Capture the cell that displays the provided text and extract its (x, y) central coordinate. 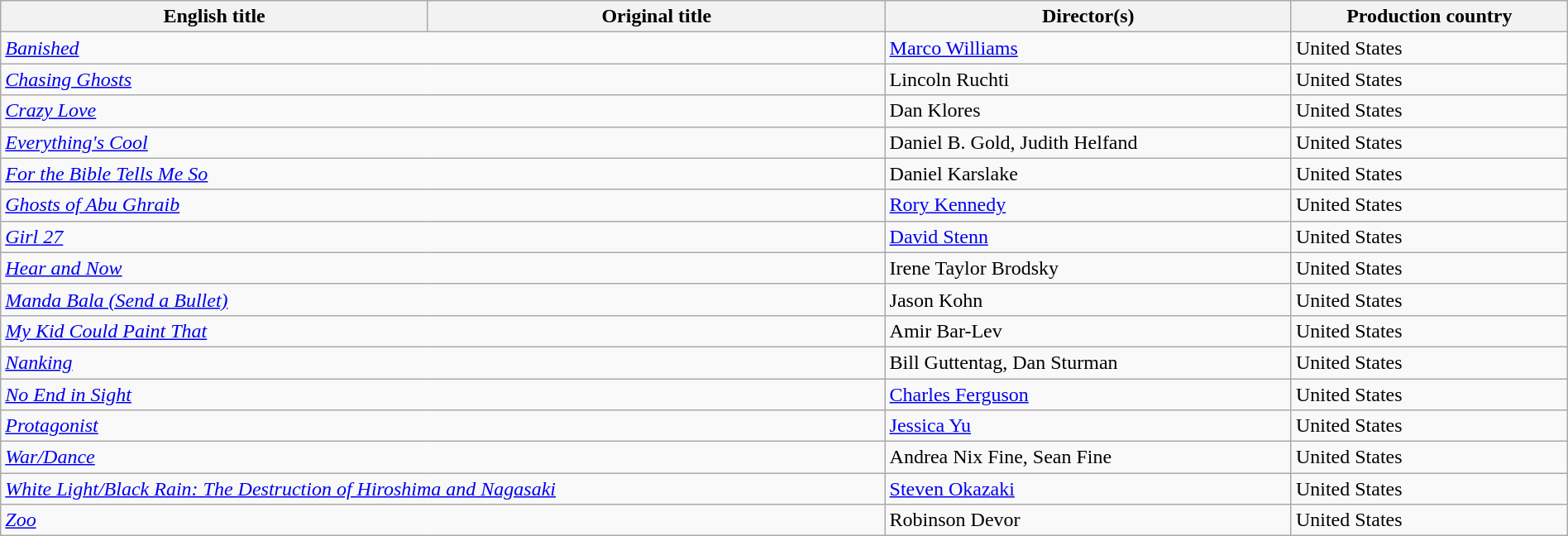
Bill Guttentag, Dan Sturman (1088, 362)
Steven Okazaki (1088, 489)
Crazy Love (443, 111)
Protagonist (443, 426)
Dan Klores (1088, 111)
Hear and Now (443, 268)
Lincoln Ruchti (1088, 79)
Original title (657, 17)
Daniel Karslake (1088, 174)
Irene Taylor Brodsky (1088, 268)
Director(s) (1088, 17)
War/Dance (443, 457)
Nanking (443, 362)
Production country (1429, 17)
No End in Sight (443, 395)
Charles Ferguson (1088, 395)
Robinson Devor (1088, 520)
Ghosts of Abu Ghraib (443, 205)
Chasing Ghosts (443, 79)
Amir Bar-Lev (1088, 331)
Rory Kennedy (1088, 205)
Zoo (443, 520)
Marco Williams (1088, 48)
Jessica Yu (1088, 426)
Daniel B. Gold, Judith Helfand (1088, 142)
My Kid Could Paint That (443, 331)
Girl 27 (443, 237)
White Light/Black Rain: The Destruction of Hiroshima and Nagasaki (443, 489)
Andrea Nix Fine, Sean Fine (1088, 457)
David Stenn (1088, 237)
Everything's Cool (443, 142)
Banished (443, 48)
For the Bible Tells Me So (443, 174)
Manda Bala (Send a Bullet) (443, 299)
English title (215, 17)
Jason Kohn (1088, 299)
